Determine the [x, y] coordinate at the center of the cell enclosing the given text.  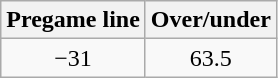
−31 [74, 58]
Over/under [210, 20]
63.5 [210, 58]
Pregame line [74, 20]
